Return the [x, y] coordinate for the center point of the cell that contains the specified text.  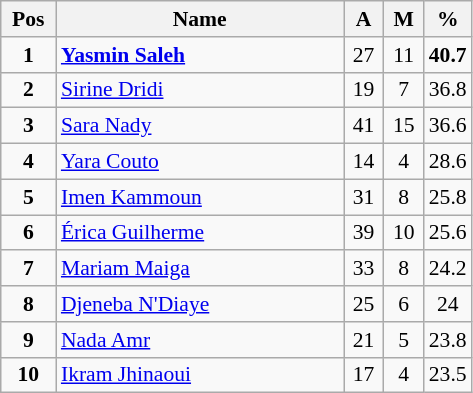
15 [404, 126]
31 [364, 197]
24 [448, 304]
11 [404, 55]
36.6 [448, 126]
25 [364, 304]
A [364, 19]
Sara Nady [200, 126]
23.8 [448, 340]
Djeneba N'Diaye [200, 304]
Name [200, 19]
14 [364, 162]
41 [364, 126]
% [448, 19]
Imen Kammoun [200, 197]
Sirine Dridi [200, 90]
39 [364, 233]
3 [28, 126]
Pos [28, 19]
21 [364, 340]
33 [364, 269]
1 [28, 55]
25.8 [448, 197]
28.6 [448, 162]
27 [364, 55]
17 [364, 375]
19 [364, 90]
Mariam Maiga [200, 269]
2 [28, 90]
Yasmin Saleh [200, 55]
M [404, 19]
9 [28, 340]
24.2 [448, 269]
40.7 [448, 55]
25.6 [448, 233]
Yara Couto [200, 162]
Érica Guilherme [200, 233]
36.8 [448, 90]
Nada Amr [200, 340]
Ikram Jhinaoui [200, 375]
23.5 [448, 375]
